Find where the given text appears and provide that cell's center as (X, Y) coordinate. 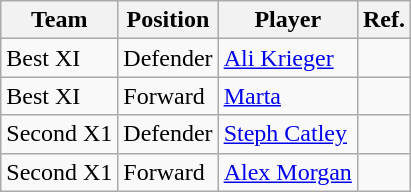
Marta (288, 96)
Alex Morgan (288, 172)
Ref. (384, 20)
Team (60, 20)
Ali Krieger (288, 58)
Steph Catley (288, 134)
Player (288, 20)
Position (168, 20)
